Scan for the cell matching the given text and deliver its [x, y] coordinate at center. 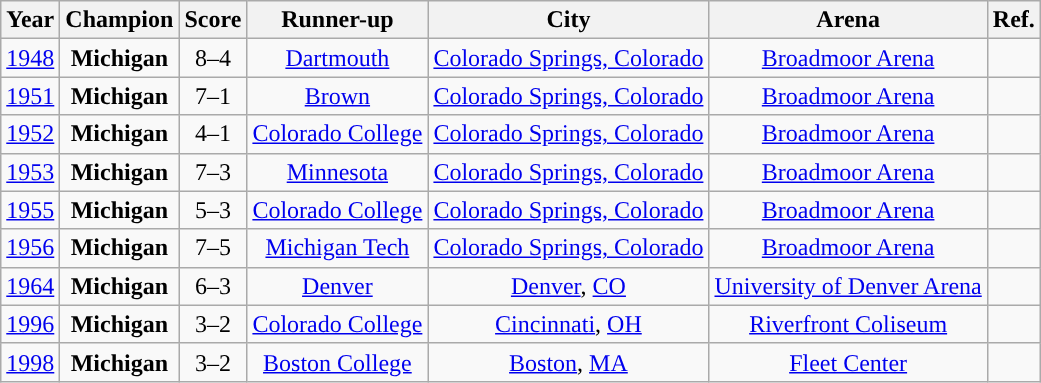
1955 [30, 210]
Runner-up [338, 20]
Arena [848, 20]
Denver, CO [568, 286]
Boston College [338, 362]
Ref. [1014, 20]
8–4 [213, 58]
Year [30, 20]
4–1 [213, 134]
7–5 [213, 248]
1951 [30, 96]
1953 [30, 172]
Score [213, 20]
1956 [30, 248]
Denver [338, 286]
1952 [30, 134]
1996 [30, 324]
1964 [30, 286]
City [568, 20]
Dartmouth [338, 58]
Boston, MA [568, 362]
7–1 [213, 96]
Champion [120, 20]
Cincinnati, OH [568, 324]
Minnesota [338, 172]
University of Denver Arena [848, 286]
Michigan Tech [338, 248]
Riverfront Coliseum [848, 324]
6–3 [213, 286]
Fleet Center [848, 362]
1998 [30, 362]
5–3 [213, 210]
7–3 [213, 172]
1948 [30, 58]
Brown [338, 96]
